Capture the cell that displays the provided text and extract its [X, Y] central coordinate. 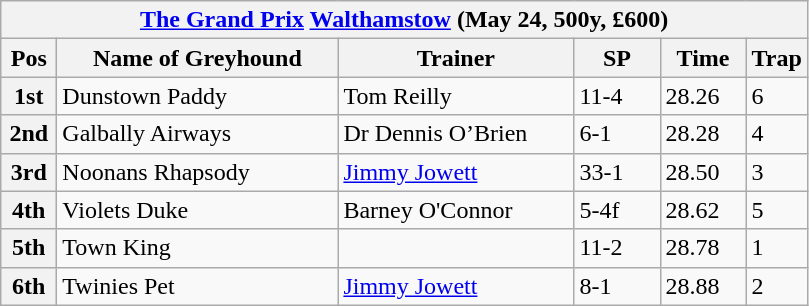
Tom Reilly [456, 96]
28.28 [703, 134]
2 [776, 286]
4th [29, 210]
Twinies Pet [198, 286]
Trainer [456, 58]
6 [776, 96]
3rd [29, 172]
4 [776, 134]
28.78 [703, 248]
28.88 [703, 286]
Town King [198, 248]
Dunstown Paddy [198, 96]
Galbally Airways [198, 134]
28.26 [703, 96]
11-4 [617, 96]
Pos [29, 58]
1st [29, 96]
28.62 [703, 210]
28.50 [703, 172]
3 [776, 172]
Violets Duke [198, 210]
Time [703, 58]
Noonans Rhapsody [198, 172]
Barney O'Connor [456, 210]
Dr Dennis O’Brien [456, 134]
6th [29, 286]
6-1 [617, 134]
1 [776, 248]
Name of Greyhound [198, 58]
33-1 [617, 172]
5 [776, 210]
SP [617, 58]
The Grand Prix Walthamstow (May 24, 500y, £600) [404, 20]
5-4f [617, 210]
8-1 [617, 286]
5th [29, 248]
Trap [776, 58]
11-2 [617, 248]
2nd [29, 134]
